Extract the [x, y] coordinate from the center of the cell holding the provided text.  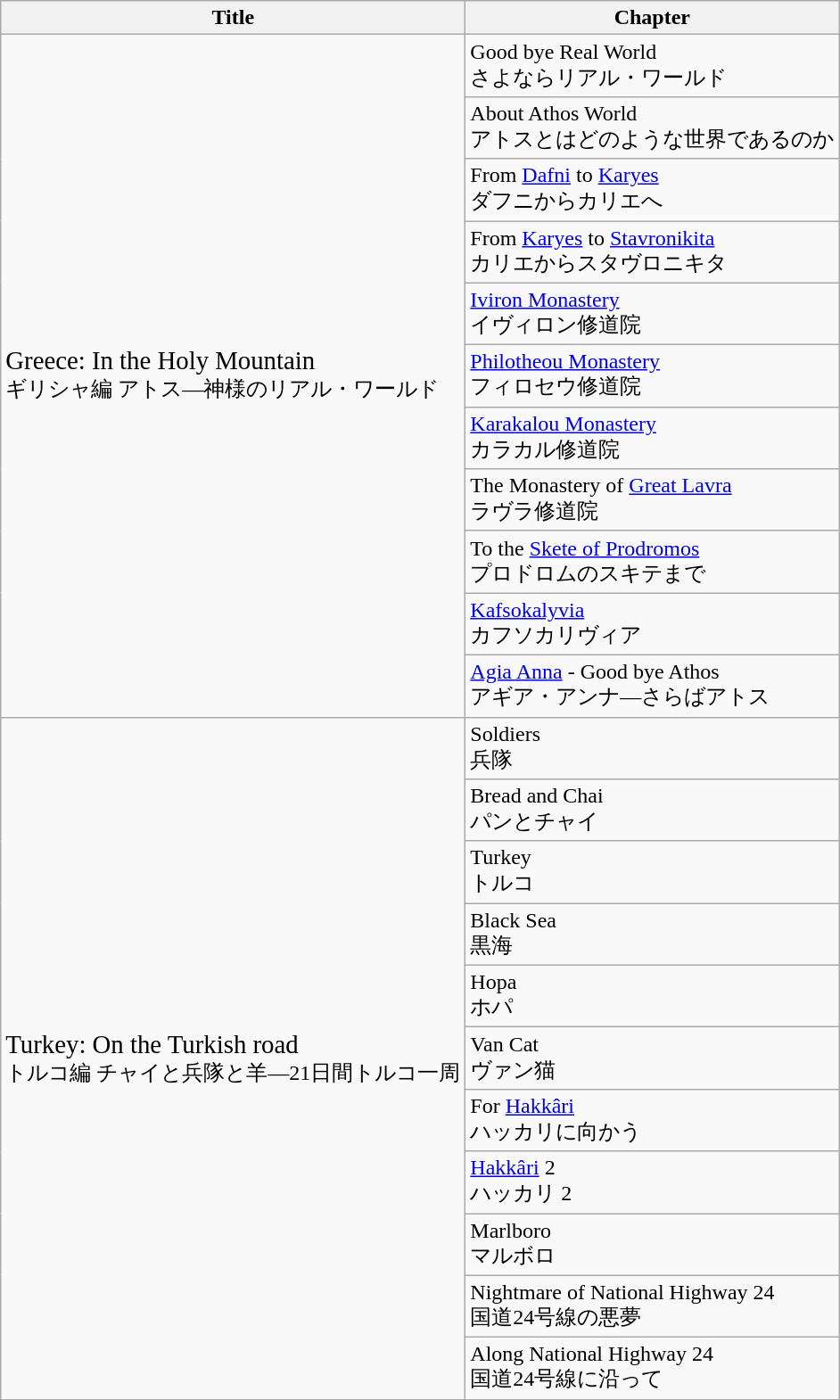
Title [234, 18]
To the Skete of Prodromos プロドロムのスキテまで [653, 562]
For Hakkâri ハッカリに向かう [653, 1120]
Turkey: On the Turkish roadトルコ編 チャイと兵隊と羊―21日間トルコ一周 [234, 1058]
Turkey トルコ [653, 872]
Hopa ホパ [653, 996]
Karakalou Monastery カラカル修道院 [653, 438]
Iviron Monastery イヴィロン修道院 [653, 314]
About Athos World アトスとはどのような世界であるのか [653, 128]
The Monastery of Great Lavra ラヴラ修道院 [653, 500]
Along National Highway 24 国道24号線に沿って [653, 1369]
Van Cat ヴァン猫 [653, 1058]
Philotheou Monastery フィロセウ修道院 [653, 376]
Marlboro マルボロ [653, 1244]
Good bye Real World さよならリアル・ワールド [653, 66]
Kafsokalyvia カフソカリヴィア [653, 624]
Bread and Chai パンとチャイ [653, 811]
Black Sea 黒海 [653, 935]
From Dafni to Karyes ダフニからカリエへ [653, 190]
Greece: In the Holy Mountainギリシャ編 アトス―神様のリアル・ワールド [234, 376]
Chapter [653, 18]
Nightmare of National Highway 24 国道24号線の悪夢 [653, 1306]
From Karyes to Stavronikita カリエからスタヴロニキタ [653, 252]
Soldiers 兵隊 [653, 748]
Agia Anna - Good bye Athos アギア・アンナ―さらばアトス [653, 686]
Hakkâri 2 ハッカリ 2 [653, 1182]
